From the cell containing the given text, extract its center point as [x, y] coordinate. 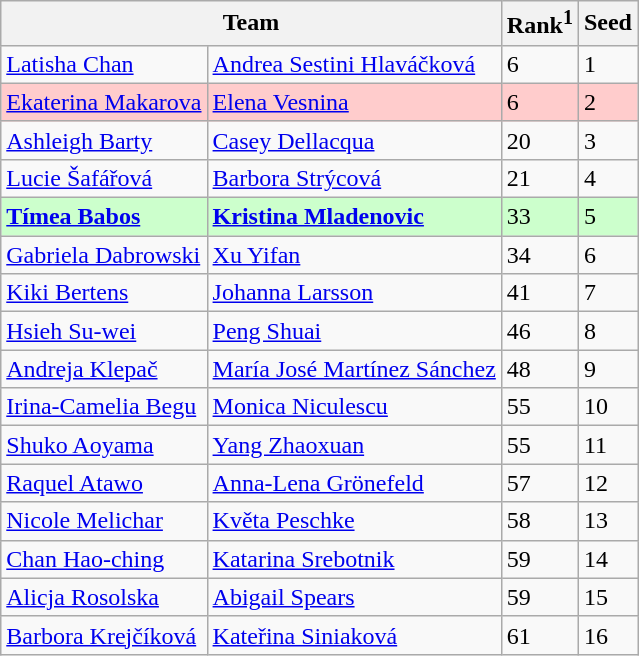
Ashleigh Barty [104, 140]
34 [540, 255]
20 [540, 140]
46 [540, 331]
Rank1 [540, 24]
Alicja Rosolska [104, 597]
Johanna Larsson [354, 293]
Andreja Klepač [104, 369]
Barbora Krejčíková [104, 635]
14 [608, 559]
1 [608, 64]
Raquel Atawo [104, 483]
57 [540, 483]
Tímea Babos [104, 217]
41 [540, 293]
Kiki Bertens [104, 293]
Irina-Camelia Begu [104, 407]
2 [608, 102]
58 [540, 521]
Ekaterina Makarova [104, 102]
4 [608, 178]
Lucie Šafářová [104, 178]
3 [608, 140]
7 [608, 293]
48 [540, 369]
Katarina Srebotnik [354, 559]
Kateřina Siniaková [354, 635]
Kristina Mladenovic [354, 217]
5 [608, 217]
Team [252, 24]
13 [608, 521]
61 [540, 635]
Yang Zhaoxuan [354, 445]
Andrea Sestini Hlaváčková [354, 64]
8 [608, 331]
Abigail Spears [354, 597]
33 [540, 217]
Květa Peschke [354, 521]
21 [540, 178]
Xu Yifan [354, 255]
Elena Vesnina [354, 102]
María José Martínez Sánchez [354, 369]
Casey Dellacqua [354, 140]
16 [608, 635]
Gabriela Dabrowski [104, 255]
Monica Niculescu [354, 407]
15 [608, 597]
9 [608, 369]
Chan Hao-ching [104, 559]
12 [608, 483]
10 [608, 407]
Shuko Aoyama [104, 445]
Nicole Melichar [104, 521]
Latisha Chan [104, 64]
Hsieh Su-wei [104, 331]
Seed [608, 24]
11 [608, 445]
Barbora Strýcová [354, 178]
Peng Shuai [354, 331]
Anna-Lena Grönefeld [354, 483]
